Capture the cell that displays the provided text and extract its (X, Y) central coordinate. 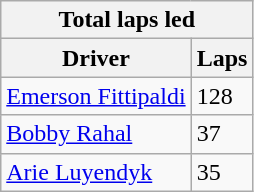
Emerson Fittipaldi (96, 96)
Driver (96, 58)
Laps (222, 58)
Total laps led (127, 20)
Bobby Rahal (96, 134)
35 (222, 172)
37 (222, 134)
128 (222, 96)
Arie Luyendyk (96, 172)
